Capture the cell that displays the provided text and extract its [x, y] central coordinate. 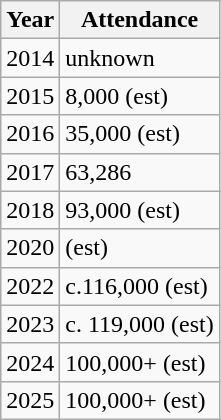
63,286 [140, 172]
2014 [30, 58]
2024 [30, 362]
c. 119,000 (est) [140, 324]
2022 [30, 286]
2018 [30, 210]
2017 [30, 172]
(est) [140, 248]
2025 [30, 400]
35,000 (est) [140, 134]
93,000 (est) [140, 210]
2020 [30, 248]
c.116,000 (est) [140, 286]
Year [30, 20]
2016 [30, 134]
Attendance [140, 20]
2015 [30, 96]
8,000 (est) [140, 96]
unknown [140, 58]
2023 [30, 324]
